Detect which cell encompasses the target text, then output its (x, y) center coordinate. 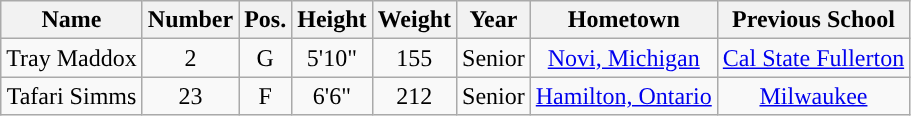
Year (494, 20)
Number (190, 20)
Weight (414, 20)
5'10" (332, 58)
Name (72, 20)
155 (414, 58)
Cal State Fullerton (813, 58)
Tafari Simms (72, 96)
Milwaukee (813, 96)
F (266, 96)
G (266, 58)
212 (414, 96)
2 (190, 58)
Novi, Michigan (624, 58)
Hamilton, Ontario (624, 96)
Hometown (624, 20)
23 (190, 96)
Height (332, 20)
6'6" (332, 96)
Tray Maddox (72, 58)
Pos. (266, 20)
Previous School (813, 20)
